Return the (x, y) coordinate for the center point of the cell that contains the specified text.  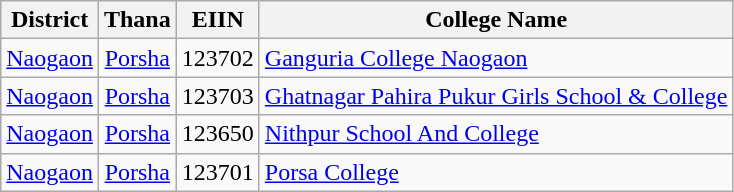
123701 (218, 172)
Porsa College (496, 172)
123650 (218, 134)
Ganguria College Naogaon (496, 58)
District (50, 20)
EIIN (218, 20)
123702 (218, 58)
Nithpur School And College (496, 134)
College Name (496, 20)
Thana (137, 20)
123703 (218, 96)
Ghatnagar Pahira Pukur Girls School & College (496, 96)
